Return the (x, y) coordinate for the center point of the cell that contains the specified text.  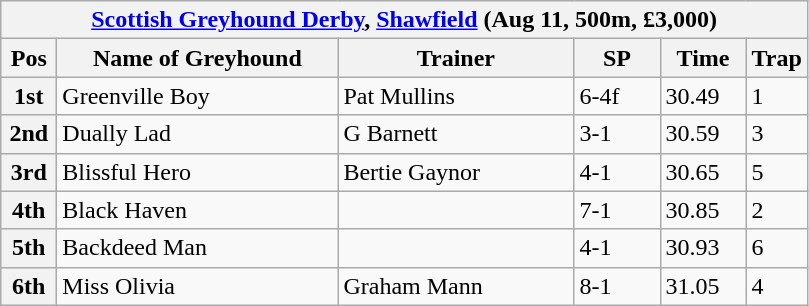
30.59 (703, 134)
3 (776, 134)
1st (29, 96)
3rd (29, 172)
6-4f (617, 96)
3-1 (617, 134)
31.05 (703, 286)
Trap (776, 58)
G Barnett (456, 134)
Pat Mullins (456, 96)
Pos (29, 58)
Name of Greyhound (198, 58)
Greenville Boy (198, 96)
8-1 (617, 286)
Time (703, 58)
30.93 (703, 248)
Trainer (456, 58)
1 (776, 96)
Blissful Hero (198, 172)
Graham Mann (456, 286)
7-1 (617, 210)
5th (29, 248)
30.85 (703, 210)
5 (776, 172)
6 (776, 248)
Dually Lad (198, 134)
Miss Olivia (198, 286)
Black Haven (198, 210)
2 (776, 210)
Backdeed Man (198, 248)
2nd (29, 134)
4 (776, 286)
4th (29, 210)
30.49 (703, 96)
6th (29, 286)
Scottish Greyhound Derby, Shawfield (Aug 11, 500m, £3,000) (404, 20)
30.65 (703, 172)
SP (617, 58)
Bertie Gaynor (456, 172)
